Detect which cell encompasses the target text, then output its [X, Y] center coordinate. 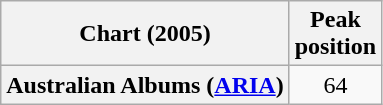
Chart (2005) [145, 34]
64 [335, 85]
Australian Albums (ARIA) [145, 85]
Peakposition [335, 34]
